Return [x, y] of the center of cell containing provided text 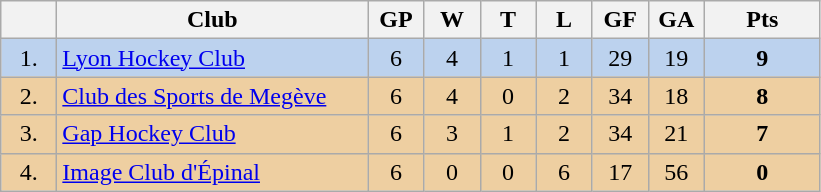
Club [212, 20]
8 [762, 96]
GA [676, 20]
21 [676, 134]
Pts [762, 20]
Club des Sports de Megève [212, 96]
2. [29, 96]
Gap Hockey Club [212, 134]
29 [620, 58]
4. [29, 172]
7 [762, 134]
Lyon Hockey Club [212, 58]
18 [676, 96]
W [452, 20]
9 [762, 58]
L [564, 20]
3 [452, 134]
56 [676, 172]
T [508, 20]
1. [29, 58]
GP [396, 20]
3. [29, 134]
19 [676, 58]
17 [620, 172]
GF [620, 20]
Image Club d'Épinal [212, 172]
